From the cell containing the given text, extract its center point as [x, y] coordinate. 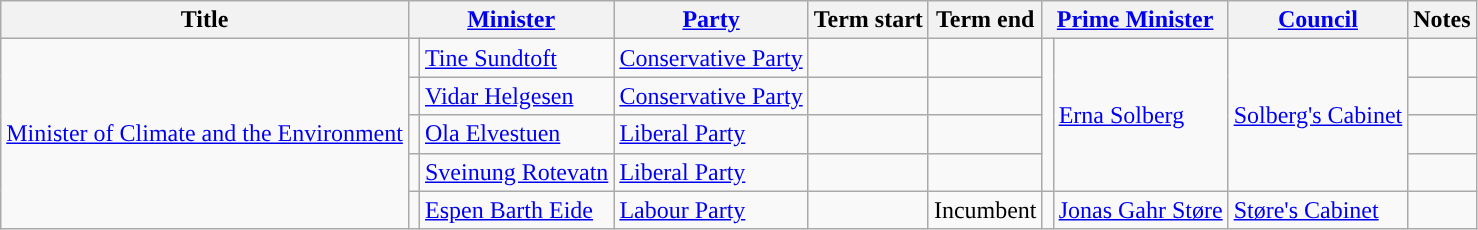
Jonas Gahr Støre [1140, 210]
Incumbent [985, 210]
Labour Party [711, 210]
Council [1318, 20]
Vidar Helgesen [516, 96]
Sveinung Rotevatn [516, 172]
Minister [510, 20]
Ola Elvestuen [516, 134]
Solberg's Cabinet [1318, 115]
Party [711, 20]
Term start [868, 20]
Espen Barth Eide [516, 210]
Erna Solberg [1140, 115]
Minister of Climate and the Environment [205, 134]
Term end [985, 20]
Title [205, 20]
Støre's Cabinet [1318, 210]
Prime Minister [1135, 20]
Tine Sundtoft [516, 58]
Notes [1442, 20]
